Capture the cell that displays the provided text and extract its (X, Y) central coordinate. 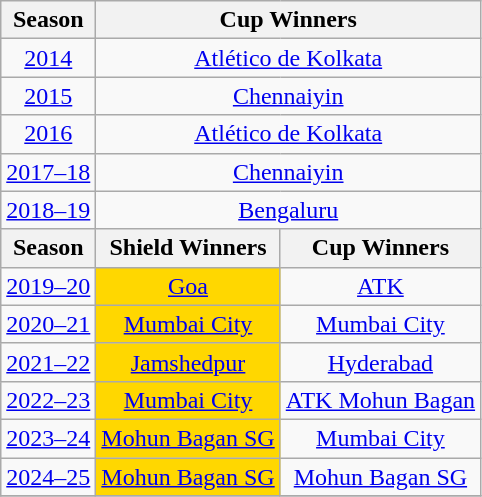
2024–25 (48, 477)
Jamshedpur (188, 362)
Goa (188, 286)
2022–23 (48, 400)
2019–20 (48, 286)
2023–24 (48, 438)
2017–18 (48, 172)
2018–19 (48, 210)
2016 (48, 134)
Bengaluru (288, 210)
2021–22 (48, 362)
2014 (48, 58)
Hyderabad (380, 362)
ATK (380, 286)
2020–21 (48, 324)
ATK Mohun Bagan (380, 400)
Shield Winners (188, 248)
2015 (48, 96)
